Output the [x, y] coordinate of the center of the cell containing the given text.  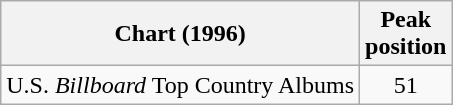
Chart (1996) [180, 34]
Peakposition [406, 34]
51 [406, 85]
U.S. Billboard Top Country Albums [180, 85]
